Scan for the cell matching the given text and deliver its (X, Y) coordinate at center. 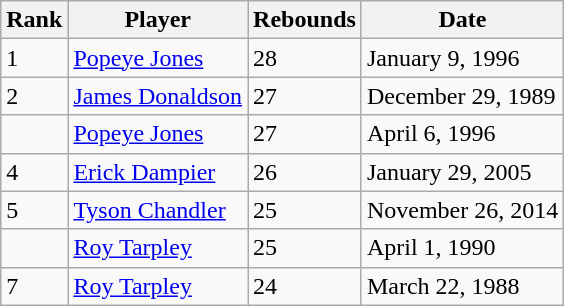
24 (305, 286)
January 9, 1996 (462, 58)
Rank (34, 20)
7 (34, 286)
January 29, 2005 (462, 172)
Erick Dampier (158, 172)
April 6, 1996 (462, 134)
1 (34, 58)
Tyson Chandler (158, 210)
Date (462, 20)
Rebounds (305, 20)
2 (34, 96)
26 (305, 172)
5 (34, 210)
4 (34, 172)
James Donaldson (158, 96)
December 29, 1989 (462, 96)
28 (305, 58)
March 22, 1988 (462, 286)
Player (158, 20)
November 26, 2014 (462, 210)
April 1, 1990 (462, 248)
